For the text-containing cell, return its midpoint in [x, y] coordinate format. 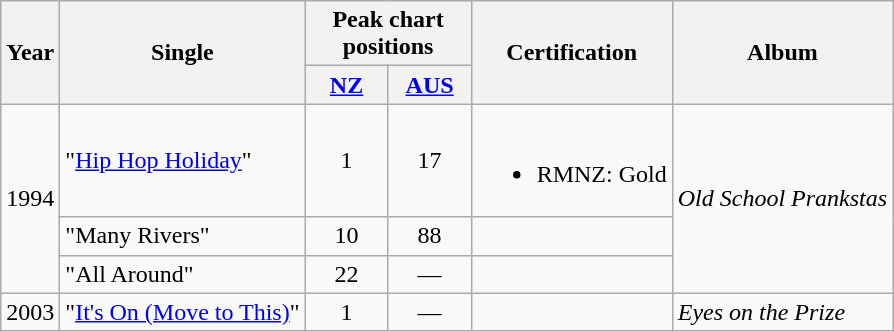
Year [30, 52]
1994 [30, 198]
88 [430, 236]
RMNZ: Gold [572, 160]
Peak chart positions [388, 34]
22 [346, 274]
"Hip Hop Holiday" [182, 160]
Old School Prankstas [782, 198]
Certification [572, 52]
17 [430, 160]
2003 [30, 312]
Single [182, 52]
NZ [346, 85]
"It's On (Move to This)" [182, 312]
Album [782, 52]
10 [346, 236]
"Many Rivers" [182, 236]
AUS [430, 85]
"All Around" [182, 274]
Eyes on the Prize [782, 312]
